Search for the cell housing the specified text and yield its (X, Y) center coordinate. 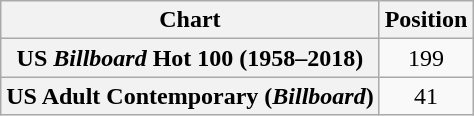
Position (426, 20)
Chart (190, 20)
US Billboard Hot 100 (1958–2018) (190, 58)
199 (426, 58)
US Adult Contemporary (Billboard) (190, 96)
41 (426, 96)
